Capture the cell that displays the provided text and extract its [x, y] central coordinate. 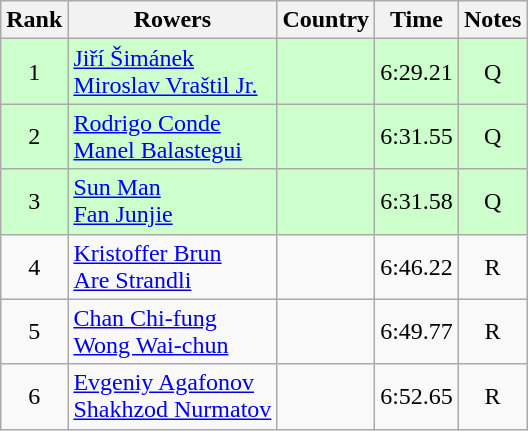
3 [34, 202]
Evgeniy AgafonovShakhzod Nurmatov [172, 396]
6:52.65 [417, 396]
6:29.21 [417, 72]
6:31.55 [417, 136]
Time [417, 20]
Notes [492, 20]
2 [34, 136]
6 [34, 396]
Rodrigo CondeManel Balastegui [172, 136]
1 [34, 72]
Chan Chi-fungWong Wai-chun [172, 332]
5 [34, 332]
6:49.77 [417, 332]
4 [34, 266]
Kristoffer BrunAre Strandli [172, 266]
Rowers [172, 20]
Rank [34, 20]
6:46.22 [417, 266]
Jiří ŠimánekMiroslav Vraštil Jr. [172, 72]
Country [326, 20]
6:31.58 [417, 202]
Sun ManFan Junjie [172, 202]
